For the text-containing cell, return its midpoint in [X, Y] coordinate format. 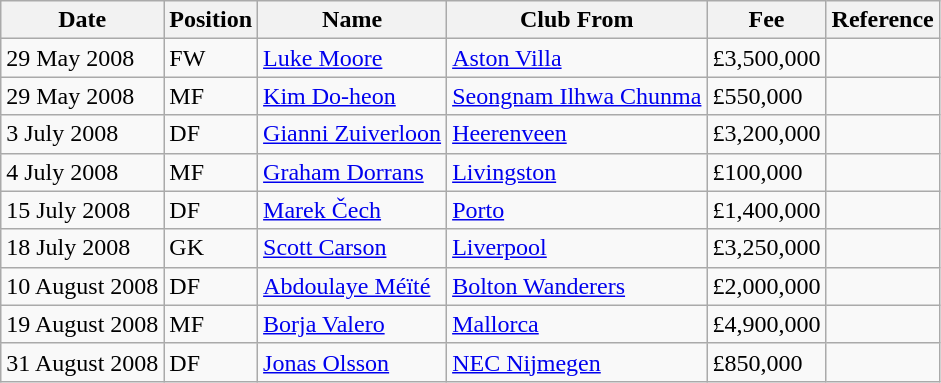
NEC Nijmegen [577, 362]
£550,000 [766, 96]
Heerenveen [577, 134]
31 August 2008 [82, 362]
£850,000 [766, 362]
£2,000,000 [766, 286]
£3,500,000 [766, 58]
Bolton Wanderers [577, 286]
Liverpool [577, 248]
Seongnam Ilhwa Chunma [577, 96]
Position [211, 20]
Luke Moore [352, 58]
19 August 2008 [82, 324]
Mallorca [577, 324]
£3,200,000 [766, 134]
Fee [766, 20]
Borja Valero [352, 324]
Date [82, 20]
10 August 2008 [82, 286]
3 July 2008 [82, 134]
Club From [577, 20]
GK [211, 248]
Gianni Zuiverloon [352, 134]
Aston Villa [577, 58]
Livingston [577, 172]
£3,250,000 [766, 248]
Reference [882, 20]
£1,400,000 [766, 210]
Graham Dorrans [352, 172]
Jonas Olsson [352, 362]
Kim Do-heon [352, 96]
Scott Carson [352, 248]
15 July 2008 [82, 210]
4 July 2008 [82, 172]
£100,000 [766, 172]
£4,900,000 [766, 324]
18 July 2008 [82, 248]
Porto [577, 210]
Abdoulaye Méïté [352, 286]
Marek Čech [352, 210]
FW [211, 58]
Name [352, 20]
